Find where the given text appears and provide that cell's center as [X, Y] coordinate. 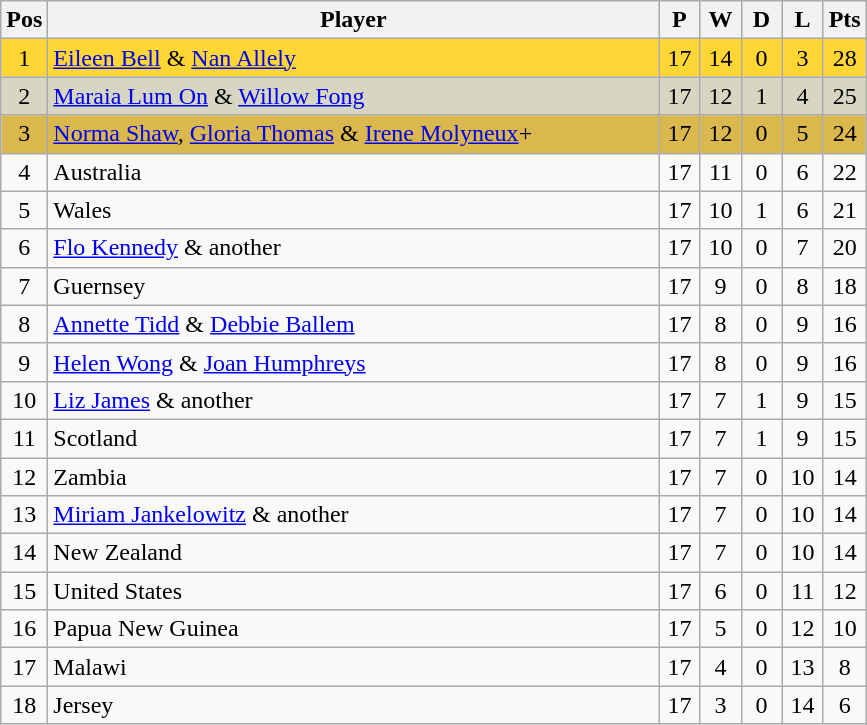
Miriam Jankelowitz & another [354, 515]
Player [354, 20]
W [720, 20]
Maraia Lum On & Willow Fong [354, 96]
Norma Shaw, Gloria Thomas & Irene Molyneux+ [354, 134]
Flo Kennedy & another [354, 248]
28 [844, 58]
Scotland [354, 438]
D [762, 20]
Guernsey [354, 286]
P [680, 20]
Pts [844, 20]
Zambia [354, 477]
2 [24, 96]
Wales [354, 210]
New Zealand [354, 553]
21 [844, 210]
24 [844, 134]
Jersey [354, 705]
Liz James & another [354, 400]
Australia [354, 172]
Papua New Guinea [354, 629]
25 [844, 96]
Helen Wong & Joan Humphreys [354, 362]
22 [844, 172]
20 [844, 248]
L [802, 20]
United States [354, 591]
Pos [24, 20]
Eileen Bell & Nan Allely [354, 58]
Annette Tidd & Debbie Ballem [354, 324]
Malawi [354, 667]
